Extract the [X, Y] coordinate from the center of the cell holding the provided text.  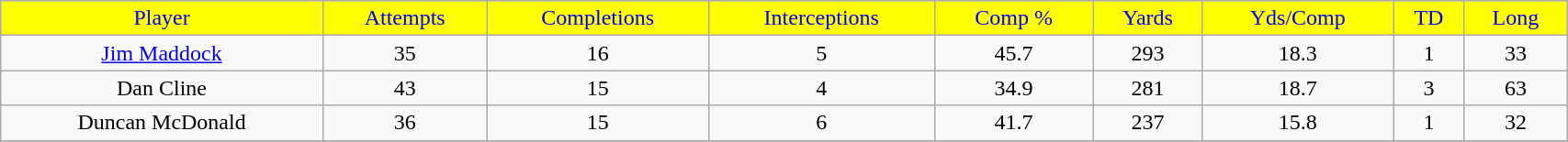
34.9 [1014, 88]
237 [1148, 123]
32 [1516, 123]
35 [404, 53]
Yards [1148, 18]
18.3 [1298, 53]
Duncan McDonald [162, 123]
Interceptions [821, 18]
Yds/Comp [1298, 18]
Jim Maddock [162, 53]
293 [1148, 53]
3 [1429, 88]
Player [162, 18]
45.7 [1014, 53]
36 [404, 123]
Attempts [404, 18]
43 [404, 88]
TD [1429, 18]
Long [1516, 18]
Completions [597, 18]
5 [821, 53]
4 [821, 88]
15.8 [1298, 123]
18.7 [1298, 88]
Comp % [1014, 18]
63 [1516, 88]
6 [821, 123]
33 [1516, 53]
281 [1148, 88]
Dan Cline [162, 88]
41.7 [1014, 123]
16 [597, 53]
